Capture the cell that displays the provided text and extract its [X, Y] central coordinate. 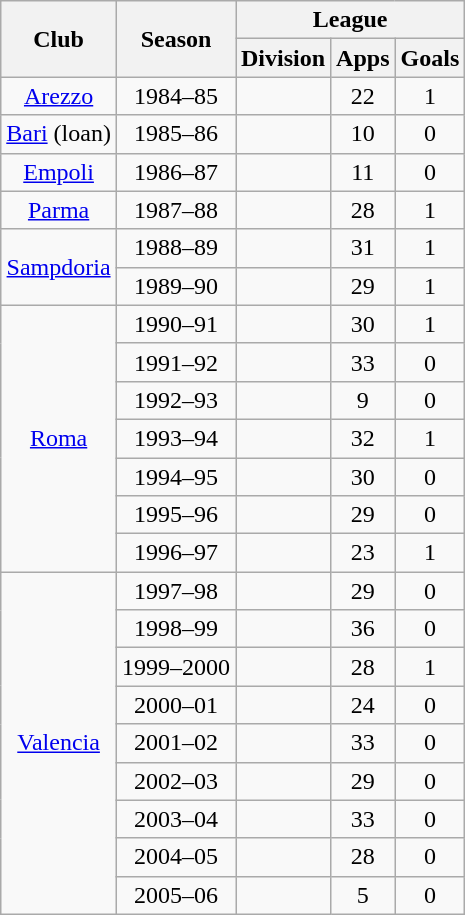
23 [363, 553]
Season [176, 39]
Apps [363, 58]
1998–99 [176, 629]
2004–05 [176, 857]
2005–06 [176, 895]
32 [363, 438]
10 [363, 134]
1994–95 [176, 477]
24 [363, 705]
2002–03 [176, 781]
Valencia [59, 744]
1991–92 [176, 362]
2000–01 [176, 705]
31 [363, 248]
1993–94 [176, 438]
1990–91 [176, 324]
1985–86 [176, 134]
1988–89 [176, 248]
Division [284, 58]
1996–97 [176, 553]
1999–2000 [176, 667]
2001–02 [176, 743]
1984–85 [176, 96]
Parma [59, 210]
Bari (loan) [59, 134]
Goals [430, 58]
Empoli [59, 172]
1997–98 [176, 591]
Sampdoria [59, 267]
1992–93 [176, 400]
9 [363, 400]
League [350, 20]
5 [363, 895]
1987–88 [176, 210]
Club [59, 39]
11 [363, 172]
Roma [59, 438]
22 [363, 96]
1995–96 [176, 515]
1989–90 [176, 286]
2003–04 [176, 819]
36 [363, 629]
Arezzo [59, 96]
1986–87 [176, 172]
